Pinpoint the cell where the given text exists, returning its [x, y] midpoint coordinate. 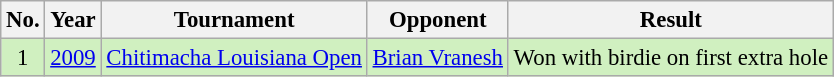
Result [670, 20]
Brian Vranesh [438, 58]
Chitimacha Louisiana Open [234, 58]
No. [23, 20]
2009 [73, 58]
Opponent [438, 20]
Won with birdie on first extra hole [670, 58]
Year [73, 20]
Tournament [234, 20]
1 [23, 58]
